Provide the [X, Y] coordinate of the cell's center where the given text is located.  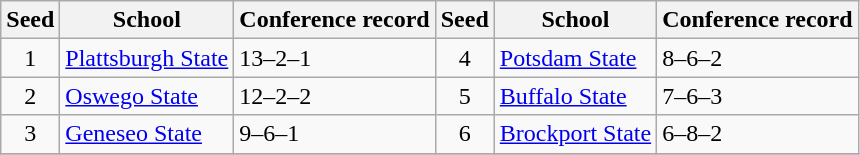
4 [464, 58]
Buffalo State [575, 96]
1 [30, 58]
Plattsburgh State [147, 58]
6–8–2 [758, 134]
3 [30, 134]
12–2–2 [334, 96]
5 [464, 96]
7–6–3 [758, 96]
13–2–1 [334, 58]
Potsdam State [575, 58]
2 [30, 96]
Brockport State [575, 134]
Geneseo State [147, 134]
8–6–2 [758, 58]
Oswego State [147, 96]
6 [464, 134]
9–6–1 [334, 134]
